Pinpoint the cell where the given text exists, returning its [X, Y] midpoint coordinate. 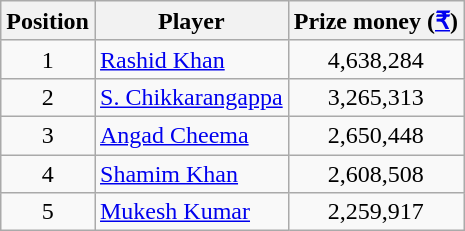
S. Chikkarangappa [191, 97]
1 [48, 59]
4 [48, 173]
Angad Cheema [191, 135]
2,259,917 [376, 212]
3 [48, 135]
4,638,284 [376, 59]
2 [48, 97]
3,265,313 [376, 97]
5 [48, 212]
2,608,508 [376, 173]
Shamim Khan [191, 173]
Player [191, 21]
Prize money (₹) [376, 21]
Mukesh Kumar [191, 212]
Rashid Khan [191, 59]
Position [48, 21]
2,650,448 [376, 135]
